Capture the cell that displays the provided text and extract its [X, Y] central coordinate. 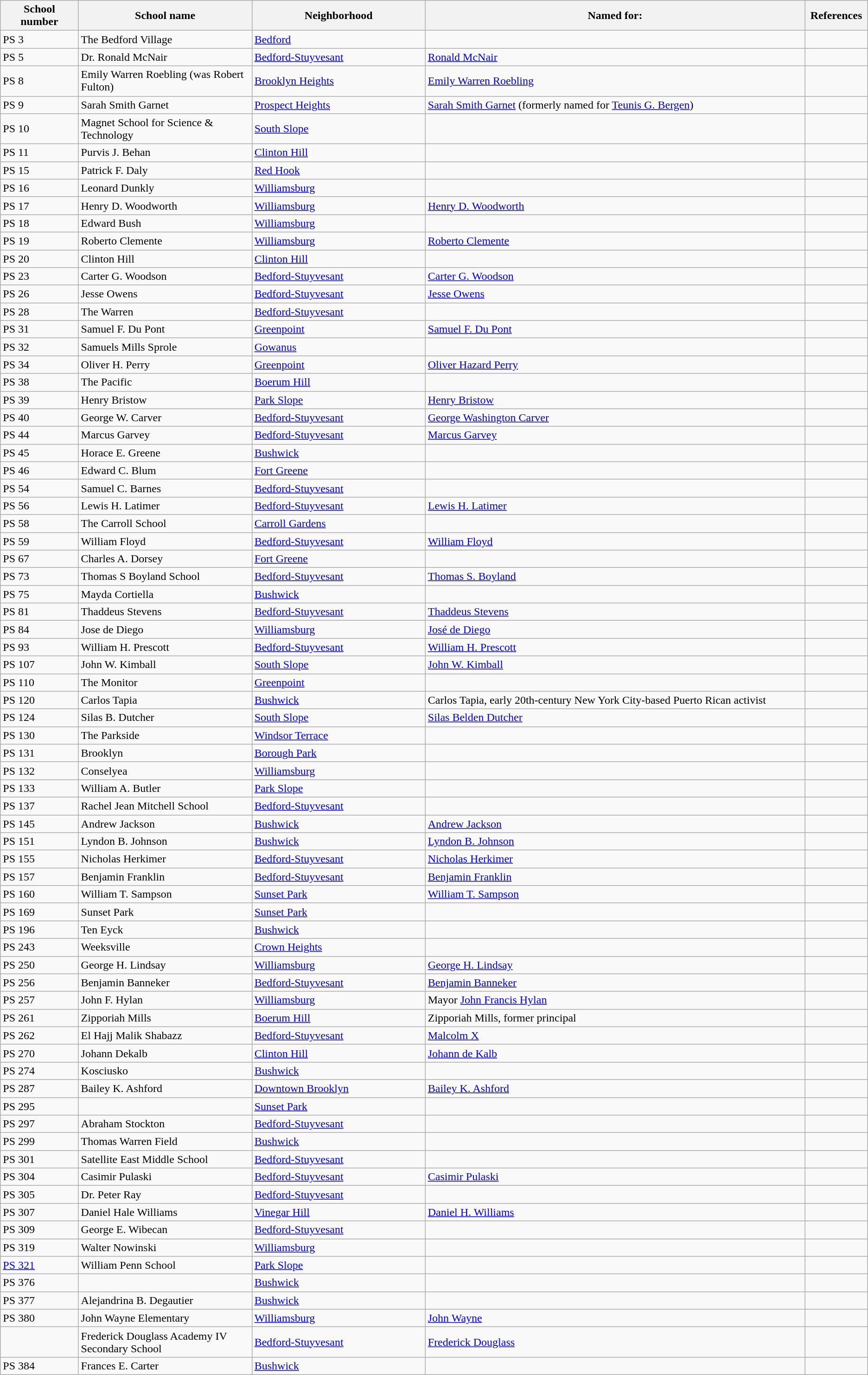
John Wayne [615, 1318]
PS 23 [39, 276]
PS 295 [39, 1106]
Mayda Cortiella [165, 594]
Emily Warren Roebling [615, 81]
PS 73 [39, 577]
PS 17 [39, 206]
PS 132 [39, 771]
José de Diego [615, 630]
PS 59 [39, 541]
PS 321 [39, 1265]
Carroll Gardens [338, 523]
PS 131 [39, 753]
PS 67 [39, 559]
Prospect Heights [338, 105]
PS 270 [39, 1053]
PS 15 [39, 170]
References [836, 16]
PS 26 [39, 294]
Charles A. Dorsey [165, 559]
Johann de Kalb [615, 1053]
Downtown Brooklyn [338, 1088]
Daniel Hale Williams [165, 1212]
PS 196 [39, 930]
PS 243 [39, 947]
PS 39 [39, 400]
Oliver Hazard Perry [615, 365]
PS 137 [39, 806]
Carlos Tapia [165, 700]
PS 384 [39, 1366]
Dr. Peter Ray [165, 1195]
Emily Warren Roebling (was Robert Fulton) [165, 81]
Borough Park [338, 753]
PS 157 [39, 877]
Zipporiah Mills [165, 1018]
PS 130 [39, 735]
Named for: [615, 16]
PS 250 [39, 965]
Walter Nowinski [165, 1247]
Malcolm X [615, 1035]
Thomas S Boyland School [165, 577]
PS 11 [39, 153]
PS 75 [39, 594]
PS 5 [39, 57]
PS 46 [39, 470]
William A. Butler [165, 788]
PS 107 [39, 665]
PS 169 [39, 912]
Mayor John Francis Hylan [615, 1000]
Thomas Warren Field [165, 1142]
Silas B. Dutcher [165, 718]
PS 307 [39, 1212]
PS 18 [39, 223]
PS 124 [39, 718]
PS 301 [39, 1159]
PS 376 [39, 1283]
PS 19 [39, 241]
Ten Eyck [165, 930]
Dr. Ronald McNair [165, 57]
Magnet School for Science & Technology [165, 129]
George E. Wibecan [165, 1230]
George W. Carver [165, 418]
Samuels Mills Sprole [165, 347]
PS 58 [39, 523]
PS 377 [39, 1300]
Edward Bush [165, 223]
PS 45 [39, 453]
The Parkside [165, 735]
PS 155 [39, 859]
Rachel Jean Mitchell School [165, 806]
Weeksville [165, 947]
PS 110 [39, 682]
Ronald McNair [615, 57]
PS 3 [39, 39]
Leonard Dunkly [165, 188]
PS 257 [39, 1000]
The Monitor [165, 682]
PS 299 [39, 1142]
Sarah Smith Garnet [165, 105]
PS 9 [39, 105]
George Washington Carver [615, 418]
Sarah Smith Garnet (formerly named for Teunis G. Bergen) [615, 105]
PS 40 [39, 418]
Samuel C. Barnes [165, 488]
Horace E. Greene [165, 453]
Carlos Tapia, early 20th-century New York City-based Puerto Rican activist [615, 700]
El Hajj Malik Shabazz [165, 1035]
PS 54 [39, 488]
Schoolnumber [39, 16]
Patrick F. Daly [165, 170]
PS 319 [39, 1247]
PS 120 [39, 700]
PS 297 [39, 1124]
The Bedford Village [165, 39]
Neighborhood [338, 16]
PS 151 [39, 842]
The Carroll School [165, 523]
PS 32 [39, 347]
Red Hook [338, 170]
Silas Belden Dutcher [615, 718]
PS 380 [39, 1318]
PS 287 [39, 1088]
PS 160 [39, 894]
PS 261 [39, 1018]
PS 304 [39, 1177]
Alejandrina B. Degautier [165, 1300]
William Penn School [165, 1265]
Johann Dekalb [165, 1053]
School name [165, 16]
PS 262 [39, 1035]
Oliver H. Perry [165, 365]
PS 16 [39, 188]
Daniel H. Williams [615, 1212]
Zipporiah Mills, former principal [615, 1018]
Kosciusko [165, 1071]
Vinegar Hill [338, 1212]
The Warren [165, 312]
Crown Heights [338, 947]
PS 305 [39, 1195]
Conselyea [165, 771]
PS 309 [39, 1230]
Satellite East Middle School [165, 1159]
PS 93 [39, 647]
The Pacific [165, 382]
John F. Hylan [165, 1000]
Frederick Douglass [615, 1342]
Thomas S. Boyland [615, 577]
PS 34 [39, 365]
Frances E. Carter [165, 1366]
Purvis J. Behan [165, 153]
PS 56 [39, 506]
Brooklyn [165, 753]
Gowanus [338, 347]
Bedford [338, 39]
Jose de Diego [165, 630]
PS 20 [39, 258]
PS 8 [39, 81]
PS 274 [39, 1071]
PS 256 [39, 983]
Abraham Stockton [165, 1124]
Windsor Terrace [338, 735]
PS 31 [39, 329]
PS 133 [39, 788]
PS 10 [39, 129]
PS 44 [39, 435]
PS 28 [39, 312]
John Wayne Elementary [165, 1318]
PS 38 [39, 382]
PS 84 [39, 630]
PS 81 [39, 612]
Frederick Douglass Academy IV Secondary School [165, 1342]
Brooklyn Heights [338, 81]
Edward C. Blum [165, 470]
PS 145 [39, 823]
